Search for the cell housing the specified text and yield its (x, y) center coordinate. 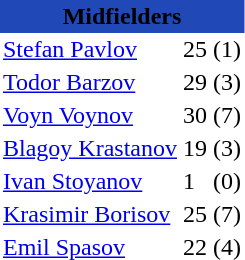
Stefan Pavlov (90, 50)
Blagoy Krastanov (90, 148)
19 (195, 148)
29 (195, 82)
1 (195, 182)
30 (195, 116)
Todor Barzov (90, 82)
Ivan Stoyanov (90, 182)
(0) (227, 182)
Voyn Voynov (90, 116)
(1) (227, 50)
Krasimir Borisov (90, 214)
Midfielders (122, 16)
